Pinpoint the cell where the given text exists, returning its [x, y] midpoint coordinate. 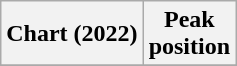
Chart (2022) [72, 34]
Peakposition [189, 34]
